Scan for the cell matching the given text and deliver its [x, y] coordinate at center. 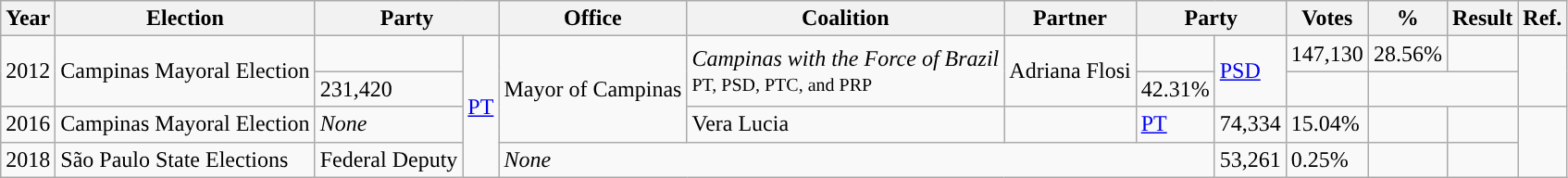
Adriana Flosi [1070, 71]
Vera Lucia [846, 124]
28.56% [1407, 54]
53,261 [1250, 159]
Coalition [846, 19]
Office [592, 19]
Mayor of Campinas [592, 89]
Election [185, 19]
15.04% [1327, 124]
Votes [1327, 19]
2016 [28, 124]
Federal Deputy [389, 159]
42.31% [1176, 89]
2012 [28, 71]
Partner [1070, 19]
2018 [28, 159]
Result [1482, 19]
231,420 [389, 89]
% [1407, 19]
Ref. [1542, 19]
0.25% [1327, 159]
Campinas with the Force of BrazilPT, PSD, PTC, and PRP [846, 71]
São Paulo State Elections [185, 159]
Year [28, 19]
74,334 [1250, 124]
147,130 [1327, 54]
PSD [1250, 71]
